Pinpoint the cell where the given text exists, returning its (x, y) midpoint coordinate. 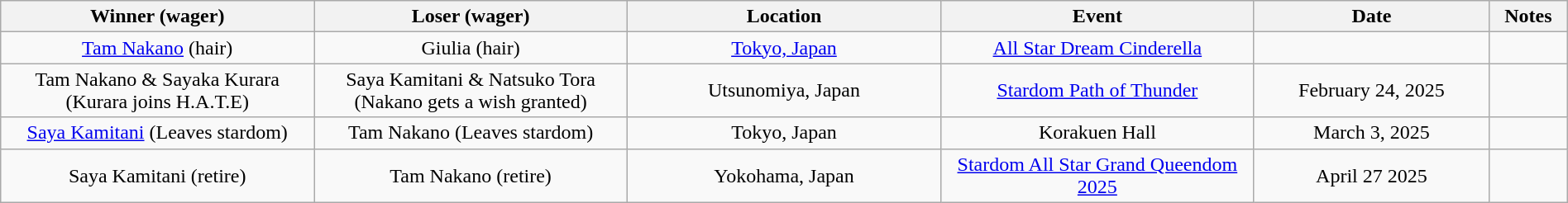
All Star Dream Cinderella (1097, 48)
Stardom All Star Grand Queendom 2025 (1097, 175)
Korakuen Hall (1097, 133)
Saya Kamitani (Leaves stardom) (157, 133)
Loser (wager) (471, 17)
Saya Kamitani (retire) (157, 175)
Notes (1528, 17)
February 24, 2025 (1371, 91)
Yokohama, Japan (784, 175)
Tam Nakano (Leaves stardom) (471, 133)
Saya Kamitani & Natsuko Tora (Nakano gets a wish granted) (471, 91)
Tam Nakano (retire) (471, 175)
Tam Nakano (hair) (157, 48)
March 3, 2025 (1371, 133)
Giulia (hair) (471, 48)
April 27 2025 (1371, 175)
Event (1097, 17)
Utsunomiya, Japan (784, 91)
Tam Nakano & Sayaka Kurara (Kurara joins H.A.T.E) (157, 91)
Stardom Path of Thunder (1097, 91)
Date (1371, 17)
Location (784, 17)
Winner (wager) (157, 17)
